Extract the (x, y) coordinate from the center of the cell holding the provided text.  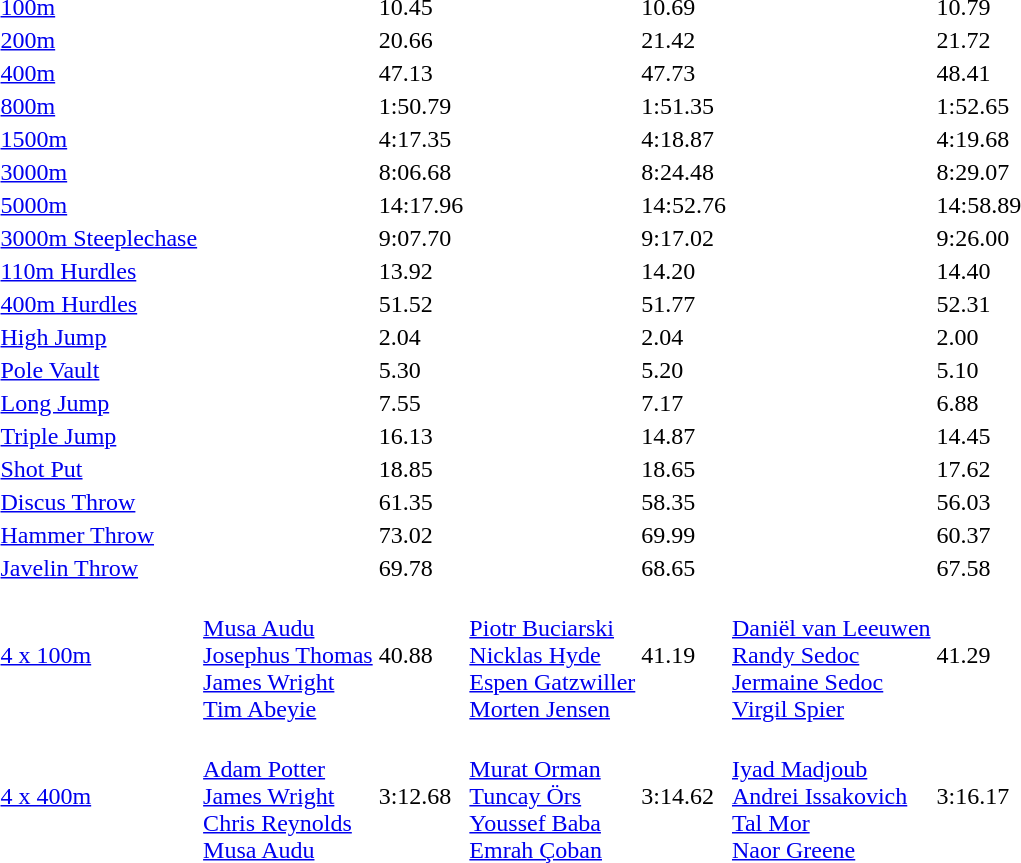
14.87 (684, 436)
8:06.68 (421, 172)
51.77 (684, 304)
47.73 (684, 73)
9:17.02 (684, 238)
41.19 (684, 655)
7.55 (421, 403)
14:17.96 (421, 205)
18.85 (421, 469)
5.20 (684, 370)
69.99 (684, 535)
13.92 (421, 271)
Piotr BuciarskiNicklas HydeEspen GatzwillerMorten Jensen (552, 655)
69.78 (421, 568)
21.42 (684, 40)
51.52 (421, 304)
Daniël van LeeuwenRandy SedocJermaine SedocVirgil Spier (831, 655)
58.35 (684, 502)
4:17.35 (421, 139)
4:18.87 (684, 139)
1:51.35 (684, 106)
8:24.48 (684, 172)
14.20 (684, 271)
18.65 (684, 469)
5.30 (421, 370)
61.35 (421, 502)
1:50.79 (421, 106)
14:52.76 (684, 205)
20.66 (421, 40)
7.17 (684, 403)
Musa AuduJosephus ThomasJames WrightTim Abeyie (288, 655)
68.65 (684, 568)
73.02 (421, 535)
9:07.70 (421, 238)
47.13 (421, 73)
16.13 (421, 436)
40.88 (421, 655)
